Extract the (X, Y) coordinate from the center of the cell holding the provided text.  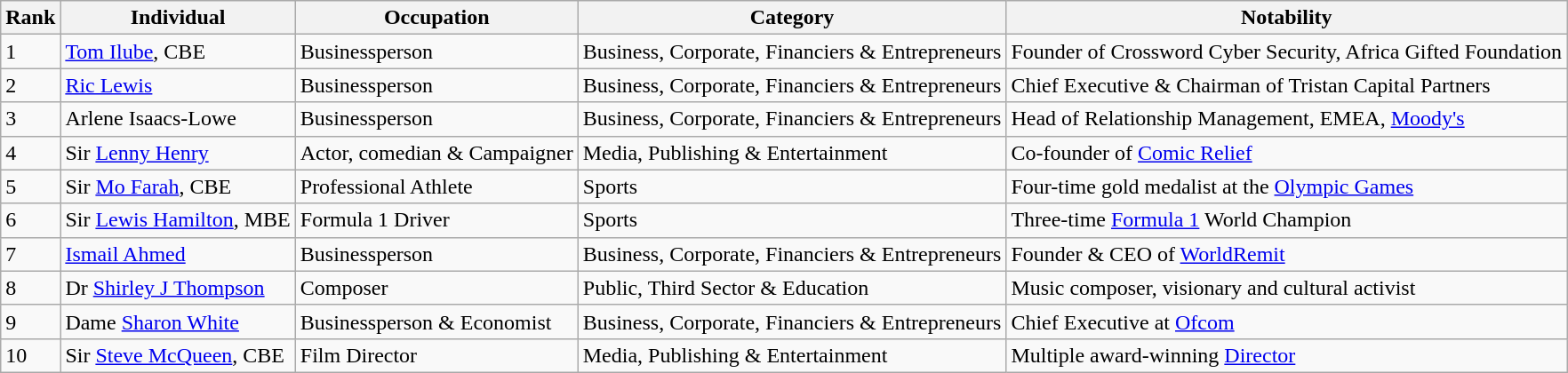
Occupation (436, 18)
3 (30, 119)
10 (30, 355)
Sir Steve McQueen, CBE (178, 355)
Arlene Isaacs-Lowe (178, 119)
1 (30, 52)
Ric Lewis (178, 85)
Public, Third Sector & Education (792, 288)
Founder of Crossword Cyber Security, Africa Gifted Foundation (1287, 52)
Professional Athlete (436, 186)
Dame Sharon White (178, 321)
Four-time gold medalist at the Olympic Games (1287, 186)
Chief Executive at Ofcom (1287, 321)
Composer (436, 288)
Rank (30, 18)
Music composer, visionary and cultural activist (1287, 288)
Dr Shirley J Thompson (178, 288)
Head of Relationship Management, EMEA, Moody's (1287, 119)
Co-founder of Comic Relief (1287, 153)
Sir Mo Farah, CBE (178, 186)
8 (30, 288)
7 (30, 254)
Notability (1287, 18)
Formula 1 Driver (436, 220)
Category (792, 18)
Chief Executive & Chairman of Tristan Capital Partners (1287, 85)
Tom Ilube, CBE (178, 52)
6 (30, 220)
Founder & CEO of WorldRemit (1287, 254)
Sir Lenny Henry (178, 153)
Individual (178, 18)
Sir Lewis Hamilton, MBE (178, 220)
4 (30, 153)
Multiple award-winning Director (1287, 355)
Ismail Ahmed (178, 254)
Three-time Formula 1 World Champion (1287, 220)
5 (30, 186)
Actor, comedian & Campaigner (436, 153)
Businessperson & Economist (436, 321)
2 (30, 85)
Film Director (436, 355)
9 (30, 321)
